Search for the cell housing the specified text and yield its (x, y) center coordinate. 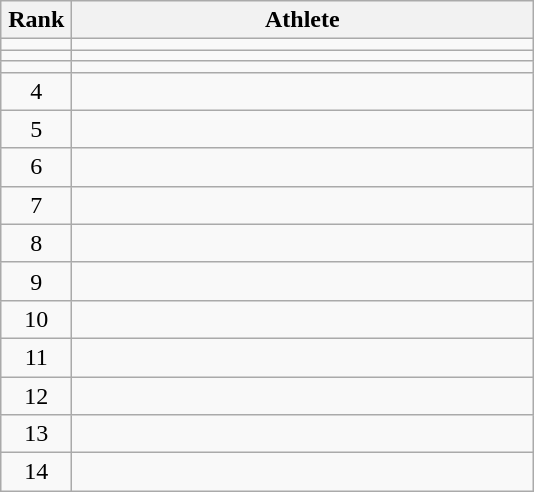
9 (36, 281)
7 (36, 205)
8 (36, 243)
11 (36, 357)
6 (36, 167)
12 (36, 395)
13 (36, 434)
Rank (36, 20)
14 (36, 472)
10 (36, 319)
5 (36, 129)
Athlete (302, 20)
4 (36, 91)
